Detect which cell encompasses the target text, then output its (X, Y) center coordinate. 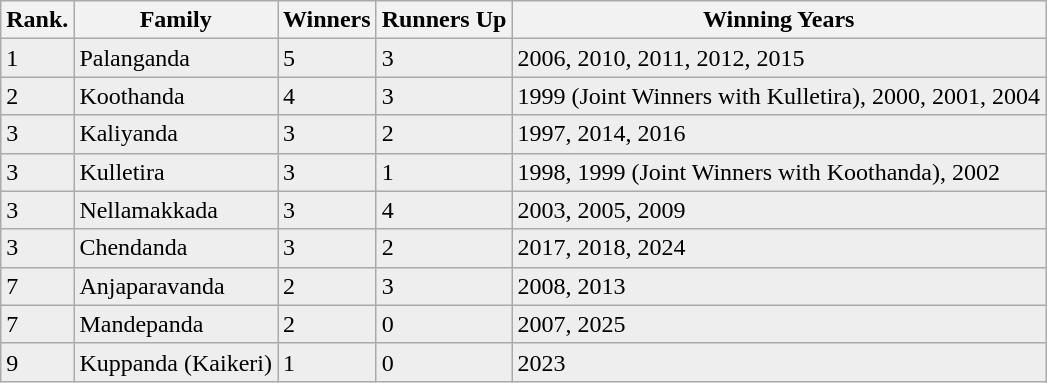
Palanganda (176, 58)
Rank. (38, 20)
2023 (779, 362)
2008, 2013 (779, 286)
Winners (328, 20)
Anjaparavanda (176, 286)
9 (38, 362)
Kaliyanda (176, 134)
Kulletira (176, 172)
Kuppanda (Kaikeri) (176, 362)
1999 (Joint Winners with Kulletira), 2000, 2001, 2004 (779, 96)
2006, 2010, 2011, 2012, 2015 (779, 58)
Chendanda (176, 248)
Koothanda (176, 96)
2007, 2025 (779, 324)
1997, 2014, 2016 (779, 134)
5 (328, 58)
Runners Up (444, 20)
Nellamakkada (176, 210)
Family (176, 20)
2017, 2018, 2024 (779, 248)
1998, 1999 (Joint Winners with Koothanda), 2002 (779, 172)
2003, 2005, 2009 (779, 210)
Mandepanda (176, 324)
Winning Years (779, 20)
